Determine the (x, y) coordinate at the center of the cell enclosing the given text.  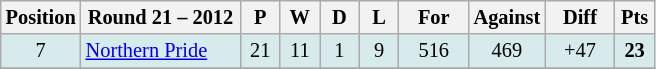
23 (635, 51)
Northern Pride (161, 51)
P (260, 17)
21 (260, 51)
Diff (580, 17)
11 (300, 51)
Position (41, 17)
W (300, 17)
D (340, 17)
7 (41, 51)
For (434, 17)
Against (508, 17)
516 (434, 51)
9 (379, 51)
L (379, 17)
Pts (635, 17)
1 (340, 51)
469 (508, 51)
Round 21 – 2012 (161, 17)
+47 (580, 51)
